Return the [X, Y] coordinate for the center point of the cell that contains the specified text.  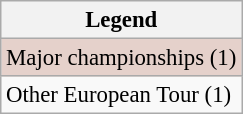
Major championships (1) [122, 58]
Other European Tour (1) [122, 95]
Legend [122, 20]
